Extract the (X, Y) coordinate from the center of the cell holding the provided text.  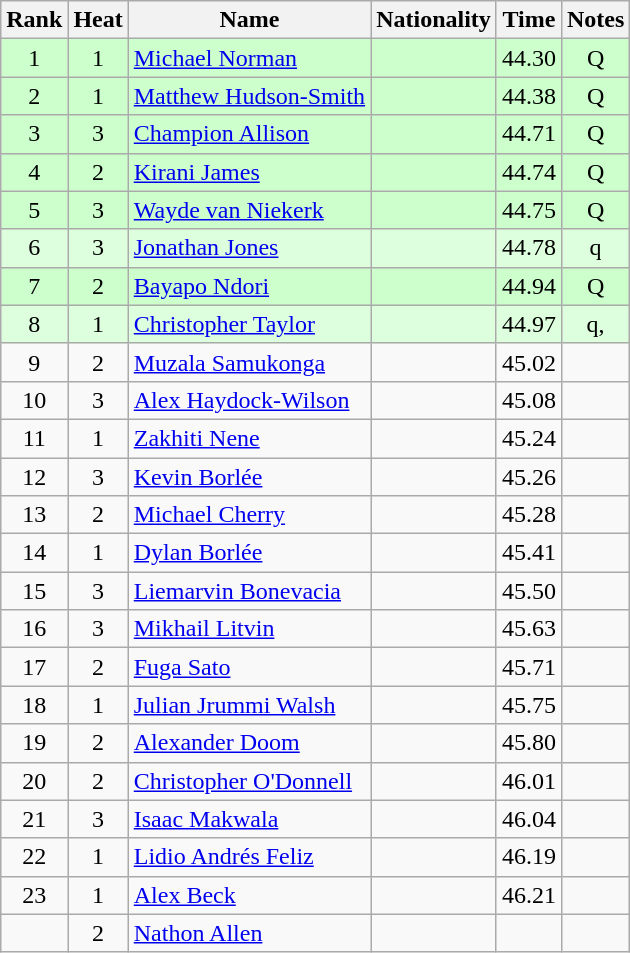
Julian Jrummi Walsh (249, 705)
18 (34, 705)
Champion Allison (249, 134)
44.71 (528, 134)
Kevin Borlée (249, 477)
7 (34, 286)
5 (34, 210)
17 (34, 667)
Matthew Hudson-Smith (249, 96)
45.41 (528, 553)
Notes (595, 20)
44.97 (528, 324)
14 (34, 553)
Liemarvin Bonevacia (249, 591)
15 (34, 591)
Heat (98, 20)
45.63 (528, 629)
Dylan Borlée (249, 553)
11 (34, 438)
4 (34, 172)
19 (34, 743)
Kirani James (249, 172)
46.01 (528, 781)
Isaac Makwala (249, 819)
45.02 (528, 362)
16 (34, 629)
44.30 (528, 58)
Rank (34, 20)
10 (34, 400)
Muzala Samukonga (249, 362)
46.04 (528, 819)
13 (34, 515)
Christopher Taylor (249, 324)
44.94 (528, 286)
45.80 (528, 743)
q (595, 248)
45.50 (528, 591)
9 (34, 362)
Christopher O'Donnell (249, 781)
21 (34, 819)
q, (595, 324)
45.71 (528, 667)
Alex Haydock-Wilson (249, 400)
Alex Beck (249, 895)
Bayapo Ndori (249, 286)
Jonathan Jones (249, 248)
20 (34, 781)
45.75 (528, 705)
Alexander Doom (249, 743)
Nathon Allen (249, 933)
6 (34, 248)
45.24 (528, 438)
46.21 (528, 895)
Michael Cherry (249, 515)
8 (34, 324)
Lidio Andrés Feliz (249, 857)
Zakhiti Nene (249, 438)
45.08 (528, 400)
Fuga Sato (249, 667)
22 (34, 857)
Time (528, 20)
45.28 (528, 515)
44.75 (528, 210)
44.38 (528, 96)
Wayde van Niekerk (249, 210)
46.19 (528, 857)
44.78 (528, 248)
12 (34, 477)
Nationality (434, 20)
44.74 (528, 172)
Michael Norman (249, 58)
Mikhail Litvin (249, 629)
45.26 (528, 477)
Name (249, 20)
23 (34, 895)
